Return [X, Y] of the center of cell containing provided text 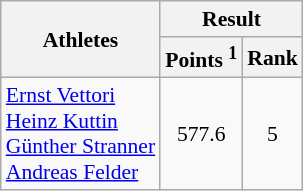
Result [232, 19]
Rank [272, 58]
Athletes [80, 40]
577.6 [201, 134]
Points 1 [201, 58]
5 [272, 134]
Ernst VettoriHeinz KuttinGünther StrannerAndreas Felder [80, 134]
